Determine the (X, Y) coordinate at the center of the cell enclosing the given text.  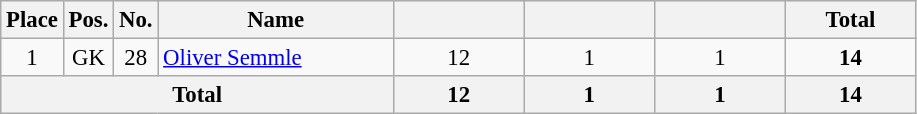
Pos. (88, 20)
Place (32, 20)
Oliver Semmle (276, 58)
GK (88, 58)
No. (136, 20)
28 (136, 58)
Name (276, 20)
